Detect which cell encompasses the target text, then output its (X, Y) center coordinate. 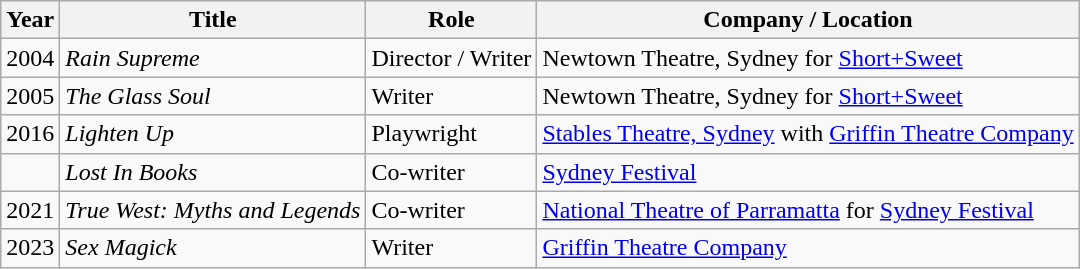
Role (452, 20)
Title (213, 20)
2004 (30, 58)
The Glass Soul (213, 96)
Stables Theatre, Sydney with Griffin Theatre Company (808, 134)
2021 (30, 210)
Rain Supreme (213, 58)
Lost In Books (213, 172)
True West: Myths and Legends (213, 210)
Sex Magick (213, 248)
Griffin Theatre Company (808, 248)
Year (30, 20)
2023 (30, 248)
Lighten Up (213, 134)
2016 (30, 134)
National Theatre of Parramatta for Sydney Festival (808, 210)
Playwright (452, 134)
2005 (30, 96)
Director / Writer (452, 58)
Company / Location (808, 20)
Sydney Festival (808, 172)
